Extract the [x, y] coordinate from the center of the cell holding the provided text.  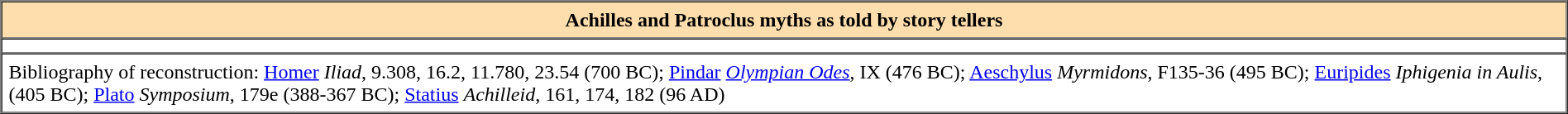
Achilles and Patroclus myths as told by story tellers [784, 20]
